Detect which cell encompasses the target text, then output its [X, Y] center coordinate. 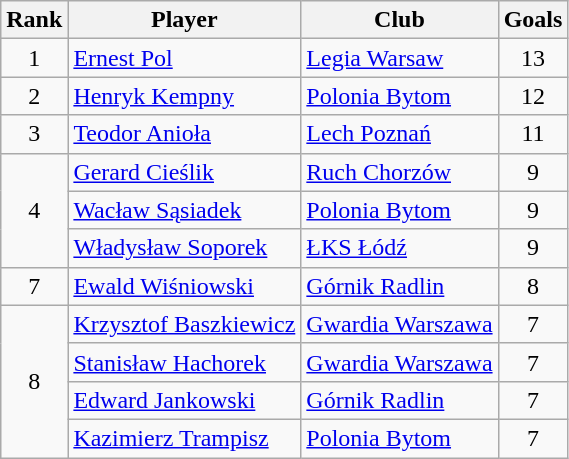
3 [34, 134]
Kazimierz Trampisz [184, 438]
Wacław Sąsiadek [184, 210]
Krzysztof Baszkiewicz [184, 324]
Edward Jankowski [184, 400]
2 [34, 96]
Goals [533, 20]
11 [533, 134]
12 [533, 96]
Ruch Chorzów [400, 172]
1 [34, 58]
13 [533, 58]
ŁKS Łódź [400, 248]
Rank [34, 20]
Henryk Kempny [184, 96]
Legia Warsaw [400, 58]
Stanisław Hachorek [184, 362]
Gerard Cieślik [184, 172]
Teodor Anioła [184, 134]
Władysław Soporek [184, 248]
Ewald Wiśniowski [184, 286]
Club [400, 20]
Player [184, 20]
4 [34, 210]
Lech Poznań [400, 134]
Ernest Pol [184, 58]
